Pinpoint the cell where the given text exists, returning its (x, y) midpoint coordinate. 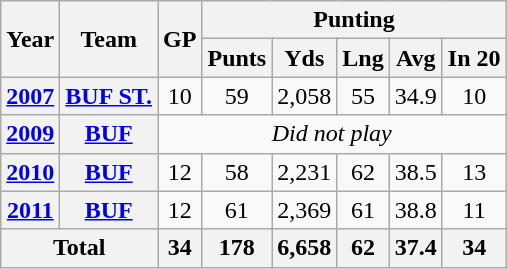
Year (30, 39)
2010 (30, 172)
13 (474, 172)
38.5 (416, 172)
38.8 (416, 210)
GP (180, 39)
34.9 (416, 96)
Lng (363, 58)
BUF ST. (109, 96)
11 (474, 210)
Punts (237, 58)
Avg (416, 58)
2,058 (304, 96)
2007 (30, 96)
59 (237, 96)
Total (80, 248)
58 (237, 172)
Punting (354, 20)
Team (109, 39)
6,658 (304, 248)
Yds (304, 58)
Did not play (332, 134)
In 20 (474, 58)
2,231 (304, 172)
37.4 (416, 248)
2009 (30, 134)
178 (237, 248)
2011 (30, 210)
55 (363, 96)
2,369 (304, 210)
